Find where the given text appears and provide that cell's center as (x, y) coordinate. 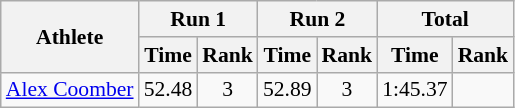
Athlete (70, 36)
1:45.37 (414, 90)
Total (445, 19)
52.89 (288, 90)
Run 2 (318, 19)
Run 1 (198, 19)
52.48 (168, 90)
Alex Coomber (70, 90)
